Scan for the cell matching the given text and deliver its (x, y) coordinate at center. 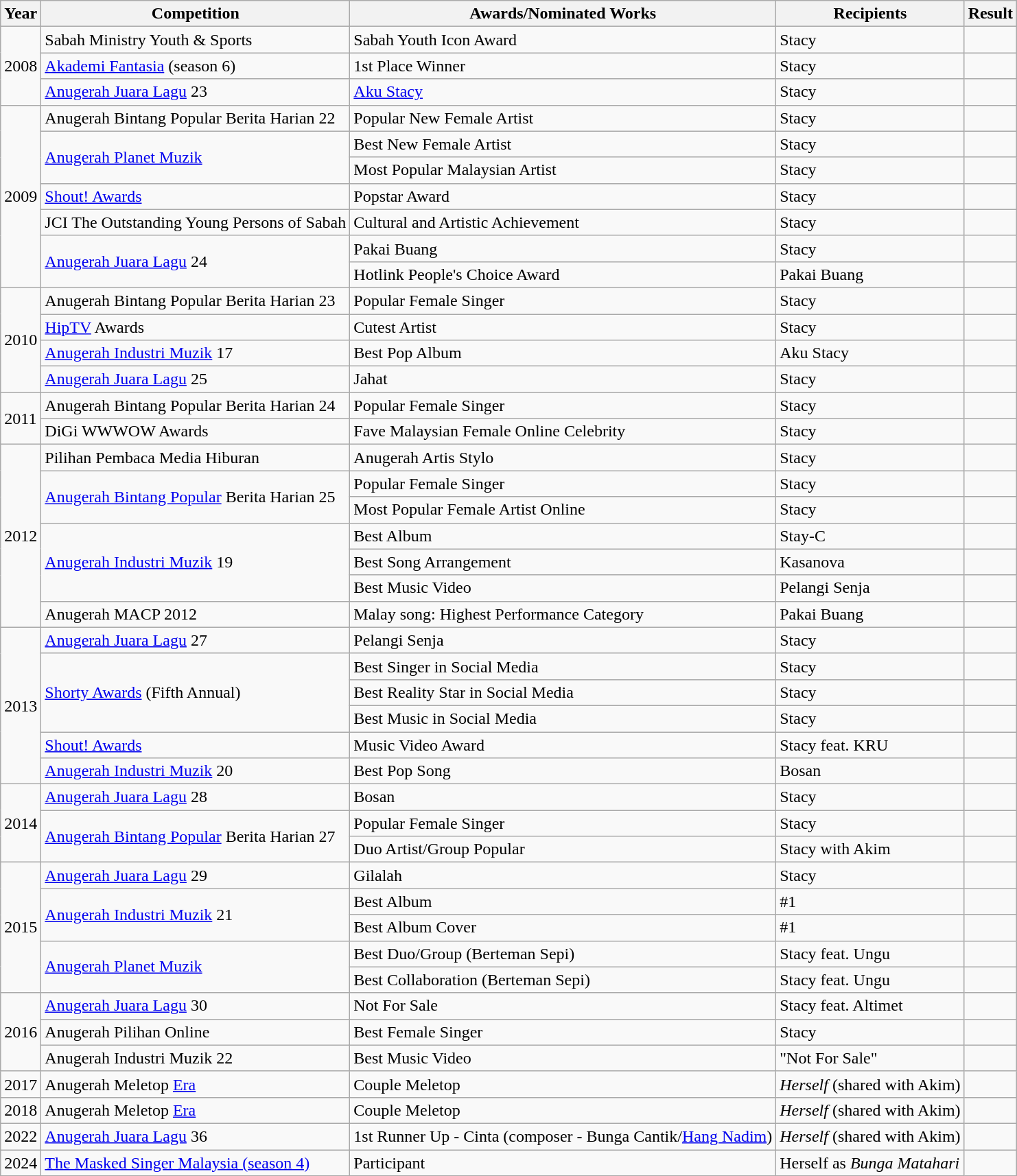
Recipients (870, 14)
Awards/Nominated Works (563, 14)
Sabah Youth Icon Award (563, 40)
Anugerah Industri Muzik 22 (196, 1058)
Herself as Bunga Matahari (870, 1163)
Stay-C (870, 536)
Pilihan Pembaca Media Hiburan (196, 458)
Anugerah Bintang Popular Berita Harian 25 (196, 497)
2017 (21, 1084)
Jahat (563, 379)
Gilalah (563, 875)
Not For Sale (563, 1006)
Music Video Award (563, 744)
Anugerah Industri Muzik 21 (196, 915)
2022 (21, 1136)
Cutest Artist (563, 327)
JCI The Outstanding Young Persons of Sabah (196, 222)
2016 (21, 1032)
Anugerah Artis Stylo (563, 458)
The Masked Singer Malaysia (season 4) (196, 1163)
Anugerah Juara Lagu 27 (196, 640)
Best Duo/Group (Berteman Sepi) (563, 954)
"Not For Sale" (870, 1058)
Anugerah Juara Lagu 24 (196, 261)
Result (990, 14)
Best Song Arrangement (563, 562)
Sabah Ministry Youth & Sports (196, 40)
Malay song: Highest Performance Category (563, 614)
Anugerah Industri Muzik 19 (196, 562)
Anugerah MACP 2012 (196, 614)
Anugerah Juara Lagu 23 (196, 92)
1st Runner Up - Cinta (composer - Bunga Cantik/Hang Nadim) (563, 1136)
Best Singer in Social Media (563, 666)
Anugerah Juara Lagu 29 (196, 875)
Best Reality Star in Social Media (563, 692)
Shorty Awards (Fifth Annual) (196, 692)
Participant (563, 1163)
Anugerah Industri Muzik 20 (196, 771)
2014 (21, 823)
Popular New Female Artist (563, 118)
Stacy with Akim (870, 849)
2018 (21, 1110)
2008 (21, 66)
2010 (21, 340)
Popstar Award (563, 196)
Anugerah Juara Lagu 30 (196, 1006)
Year (21, 14)
Fave Malaysian Female Online Celebrity (563, 432)
2013 (21, 705)
Best Album Cover (563, 928)
Kasanova (870, 562)
Anugerah Juara Lagu 36 (196, 1136)
Best Female Singer (563, 1032)
Anugerah Pilihan Online (196, 1032)
Best Pop Album (563, 353)
2024 (21, 1163)
Best Music in Social Media (563, 718)
1st Place Winner (563, 66)
Anugerah Bintang Popular Berita Harian 24 (196, 405)
DiGi WWWOW Awards (196, 432)
Anugerah Industri Muzik 17 (196, 353)
Stacy feat. KRU (870, 744)
2011 (21, 419)
Best New Female Artist (563, 144)
2015 (21, 928)
Hotlink People's Choice Award (563, 274)
Anugerah Juara Lagu 28 (196, 797)
2009 (21, 196)
Anugerah Bintang Popular Berita Harian 27 (196, 836)
Anugerah Juara Lagu 25 (196, 379)
Duo Artist/Group Popular (563, 849)
Anugerah Bintang Popular Berita Harian 22 (196, 118)
Best Collaboration (Berteman Sepi) (563, 980)
Most Popular Malaysian Artist (563, 170)
2012 (21, 536)
HipTV Awards (196, 327)
Akademi Fantasia (season 6) (196, 66)
Best Pop Song (563, 771)
Competition (196, 14)
Cultural and Artistic Achievement (563, 222)
Anugerah Bintang Popular Berita Harian 23 (196, 301)
Most Popular Female Artist Online (563, 510)
Stacy feat. Altimet (870, 1006)
